From the cell containing the given text, extract its center point as (X, Y) coordinate. 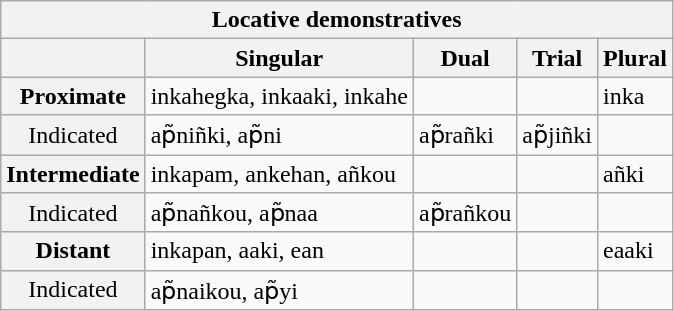
ap̃rañkou (464, 213)
inkahegka, inkaaki, inkahe (279, 96)
inka (634, 96)
ap̃niñki, ap̃ni (279, 135)
Distant (73, 251)
Proximate (73, 96)
Trial (558, 58)
Plural (634, 58)
inkapan, aaki, ean (279, 251)
Dual (464, 58)
ap̃rañki (464, 135)
ap̃nañkou, ap̃naa (279, 213)
Intermediate (73, 173)
Locative demonstratives (337, 20)
ap̃naikou, ap̃yi (279, 290)
ap̃jiñki (558, 135)
eaaki (634, 251)
Singular (279, 58)
inkapam, ankehan, añkou (279, 173)
añki (634, 173)
